Identify which cell holds the provided text, then report its (X, Y) central coordinate. 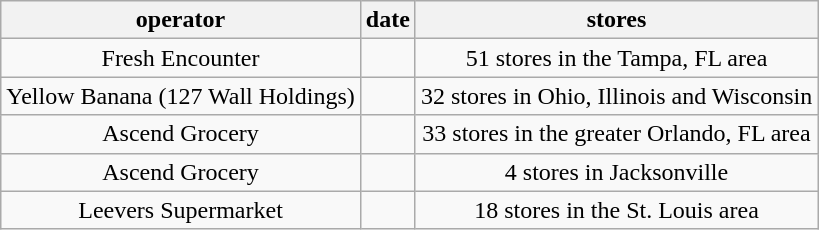
stores (616, 20)
operator (181, 20)
33 stores in the greater Orlando, FL area (616, 134)
51 stores in the Tampa, FL area (616, 58)
32 stores in Ohio, Illinois and Wisconsin (616, 96)
Yellow Banana (127 Wall Holdings) (181, 96)
Fresh Encounter (181, 58)
4 stores in Jacksonville (616, 172)
18 stores in the St. Louis area (616, 210)
Leevers Supermarket (181, 210)
date (388, 20)
